Search for the cell housing the specified text and yield its [X, Y] center coordinate. 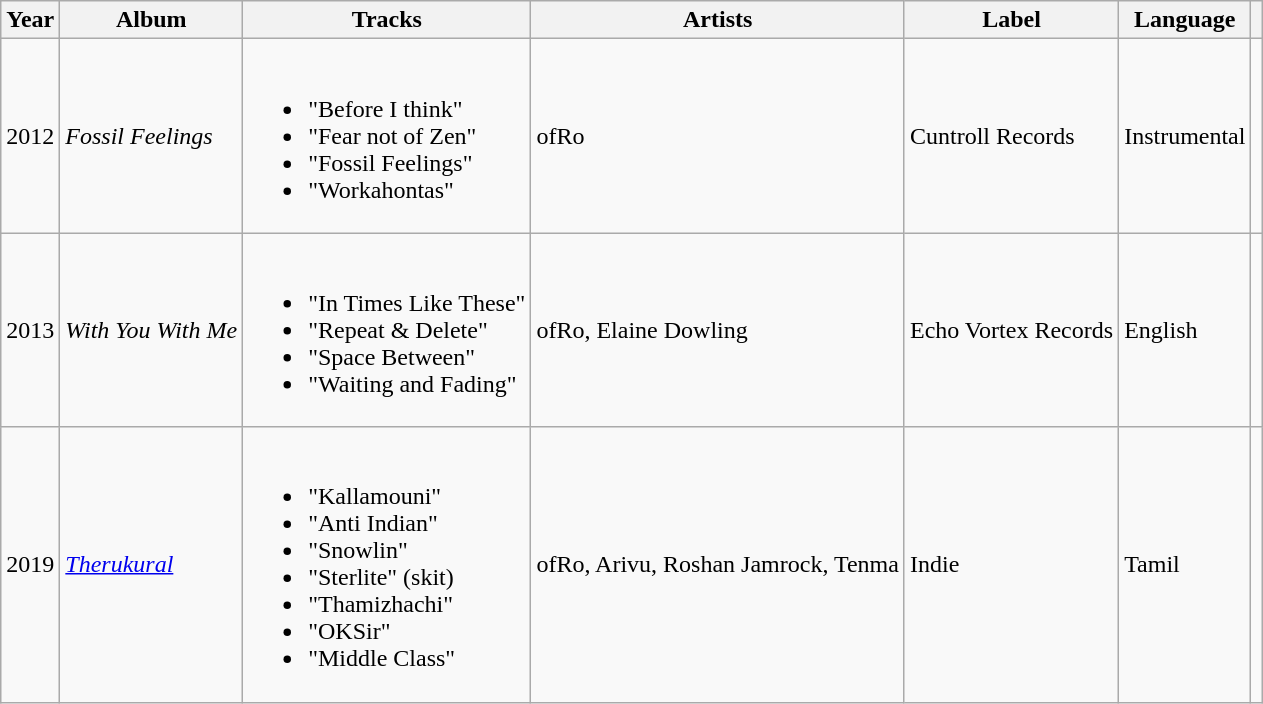
Label [1011, 20]
Indie [1011, 564]
With You With Me [152, 330]
Tamil [1185, 564]
ofRo [718, 136]
English [1185, 330]
"Kallamouni""Anti Indian""Snowlin""Sterlite" (skit)"Thamizhachi""OKSir""Middle Class" [387, 564]
Tracks [387, 20]
2019 [30, 564]
2013 [30, 330]
Cuntroll Records [1011, 136]
ofRo, Arivu, Roshan Jamrock, Tenma [718, 564]
Echo Vortex Records [1011, 330]
Year [30, 20]
"Before I think""Fear not of Zen""Fossil Feelings""Workahontas" [387, 136]
Therukural [152, 564]
2012 [30, 136]
Language [1185, 20]
Album [152, 20]
Artists [718, 20]
Instrumental [1185, 136]
ofRo, Elaine Dowling [718, 330]
"In Times Like These""Repeat & Delete""Space Between""Waiting and Fading" [387, 330]
Fossil Feelings [152, 136]
